Return (x, y) of the center of cell containing provided text 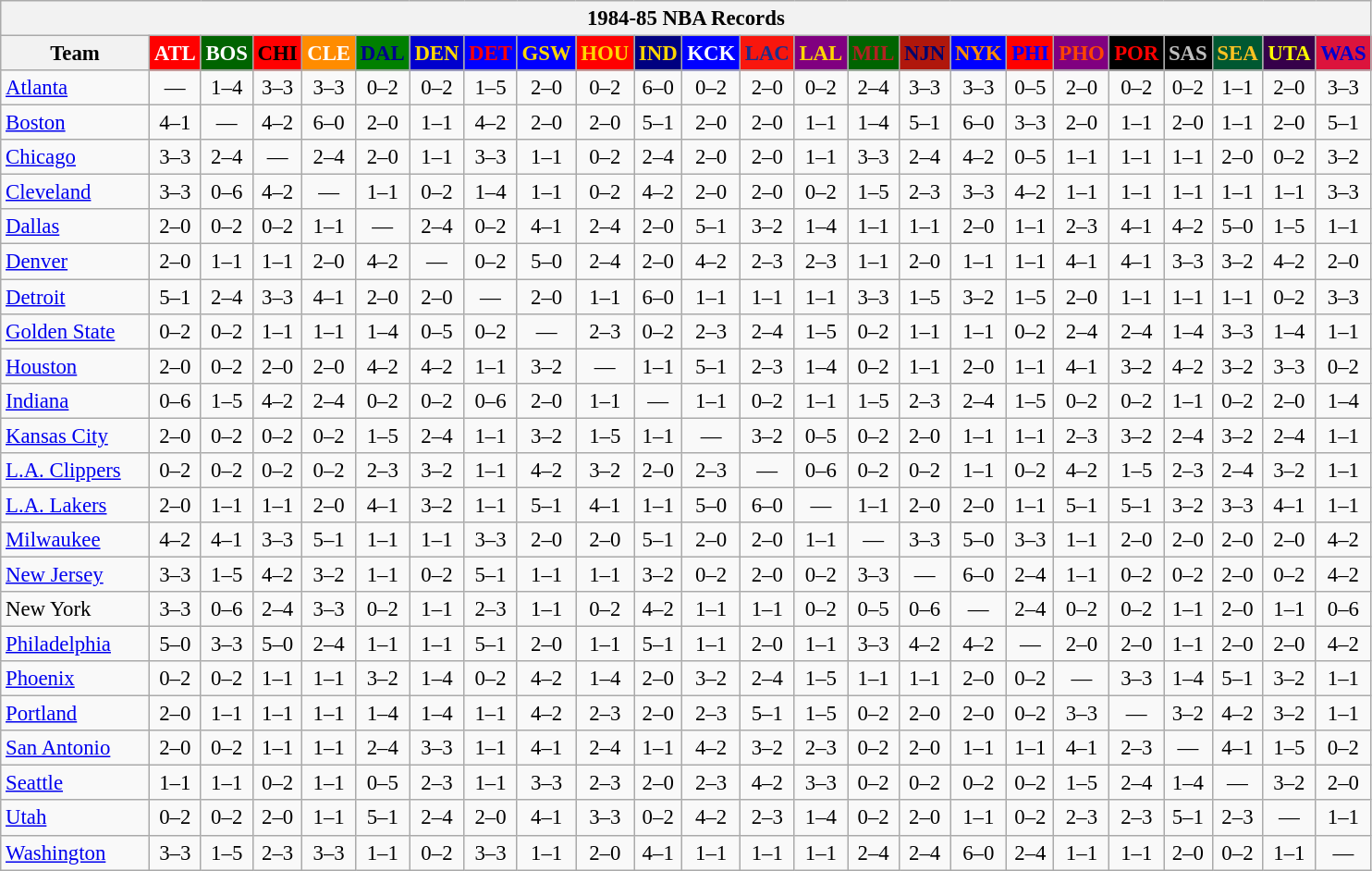
PHO (1082, 54)
Denver (76, 262)
New York (76, 609)
SAS (1188, 54)
Philadelphia (76, 644)
DEN (436, 54)
Chicago (76, 157)
San Antonio (76, 748)
Portland (76, 714)
LAL (821, 54)
DAL (383, 54)
Team (76, 54)
Milwaukee (76, 540)
BOS (227, 54)
IND (658, 54)
MIL (874, 54)
NJN (925, 54)
KCK (712, 54)
Dallas (76, 227)
Houston (76, 366)
SEA (1237, 54)
Cleveland (76, 192)
ATL (175, 54)
New Jersey (76, 574)
POR (1137, 54)
Utah (76, 818)
GSW (546, 54)
DET (490, 54)
L.A. Lakers (76, 505)
Atlanta (76, 88)
Kansas City (76, 435)
WAS (1343, 54)
Washington (76, 853)
Detroit (76, 297)
Seattle (76, 783)
NYK (978, 54)
CHI (277, 54)
PHI (1030, 54)
Golden State (76, 331)
Indiana (76, 400)
UTA (1289, 54)
LAC (767, 54)
1984-85 NBA Records (686, 18)
Boston (76, 123)
HOU (605, 54)
Phoenix (76, 679)
CLE (329, 54)
L.A. Clippers (76, 471)
